Find where the given text appears and provide that cell's center as [X, Y] coordinate. 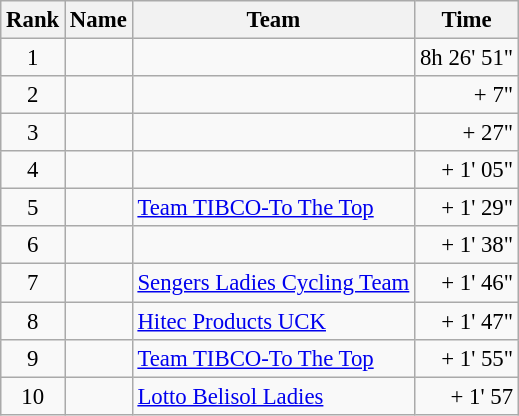
+ 1' 46" [467, 283]
Lotto Belisol Ladies [274, 396]
+ 1' 47" [467, 321]
+ 1' 55" [467, 358]
7 [33, 283]
+ 1' 29" [467, 208]
+ 1' 38" [467, 245]
Rank [33, 20]
+ 27" [467, 133]
+ 1' 57 [467, 396]
+ 7" [467, 95]
4 [33, 170]
10 [33, 396]
Hitec Products UCK [274, 321]
8 [33, 321]
Sengers Ladies Cycling Team [274, 283]
Name [99, 20]
2 [33, 95]
8h 26' 51" [467, 58]
9 [33, 358]
1 [33, 58]
Time [467, 20]
+ 1' 05" [467, 170]
5 [33, 208]
3 [33, 133]
6 [33, 245]
Team [274, 20]
